Output the (X, Y) coordinate of the center of the cell containing the given text.  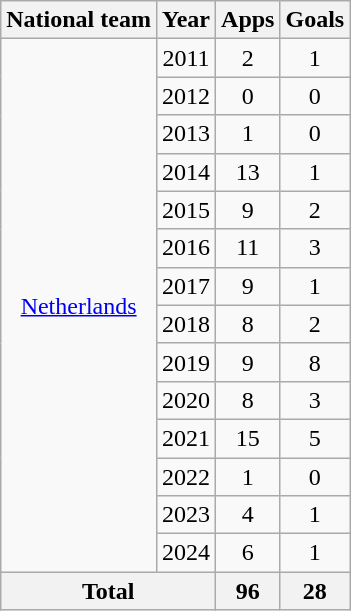
2011 (186, 58)
13 (248, 172)
6 (248, 553)
2017 (186, 286)
2023 (186, 515)
11 (248, 248)
National team (79, 20)
2014 (186, 172)
2013 (186, 134)
Goals (315, 20)
2019 (186, 362)
Year (186, 20)
2024 (186, 553)
2021 (186, 438)
15 (248, 438)
2020 (186, 400)
2018 (186, 324)
Total (108, 591)
28 (315, 591)
4 (248, 515)
2022 (186, 477)
2015 (186, 210)
5 (315, 438)
Netherlands (79, 306)
96 (248, 591)
2016 (186, 248)
2012 (186, 96)
Apps (248, 20)
